Output the [X, Y] coordinate of the center of the cell containing the given text.  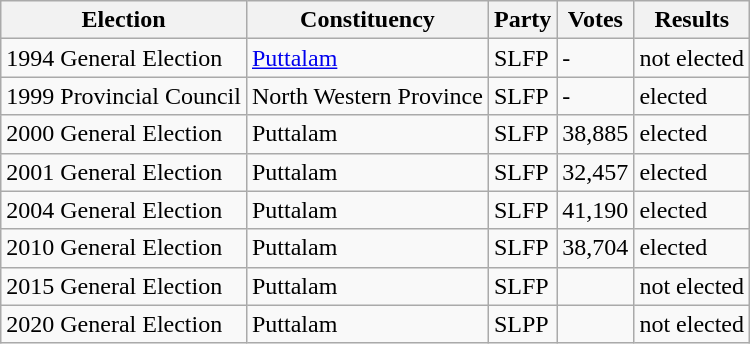
SLPP [522, 324]
41,190 [596, 210]
38,885 [596, 134]
32,457 [596, 172]
2020 General Election [124, 324]
2015 General Election [124, 286]
Results [692, 20]
2001 General Election [124, 172]
Party [522, 20]
2010 General Election [124, 248]
Votes [596, 20]
Election [124, 20]
1994 General Election [124, 58]
38,704 [596, 248]
2000 General Election [124, 134]
2004 General Election [124, 210]
Constituency [367, 20]
North Western Province [367, 96]
1999 Provincial Council [124, 96]
